Identify which cell holds the provided text, then report its (X, Y) central coordinate. 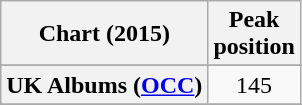
Peak position (254, 34)
UK Albums (OCC) (104, 85)
Chart (2015) (104, 34)
145 (254, 85)
